Pinpoint the cell where the given text exists, returning its (x, y) midpoint coordinate. 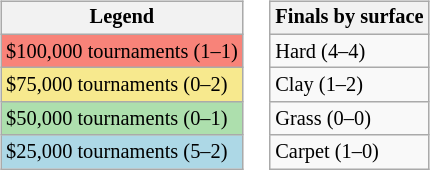
$50,000 tournaments (0–1) (122, 119)
Carpet (1–0) (349, 152)
Finals by surface (349, 18)
$100,000 tournaments (1–1) (122, 51)
Clay (1–2) (349, 85)
Legend (122, 18)
Hard (4–4) (349, 51)
$75,000 tournaments (0–2) (122, 85)
$25,000 tournaments (5–2) (122, 152)
Grass (0–0) (349, 119)
